Return the [X, Y] coordinate for the center point of the cell that contains the specified text.  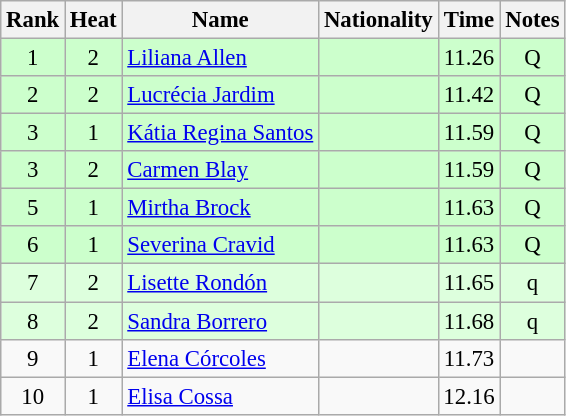
5 [33, 208]
11.73 [469, 358]
12.16 [469, 396]
Notes [532, 20]
Mirtha Brock [220, 208]
11.65 [469, 283]
11.42 [469, 95]
Name [220, 20]
Lucrécia Jardim [220, 95]
11.68 [469, 321]
11.26 [469, 58]
Heat [94, 20]
Carmen Blay [220, 170]
Elena Córcoles [220, 358]
10 [33, 396]
Elisa Cossa [220, 396]
Sandra Borrero [220, 321]
8 [33, 321]
Kátia Regina Santos [220, 133]
Severina Cravid [220, 245]
9 [33, 358]
Time [469, 20]
6 [33, 245]
Rank [33, 20]
Nationality [378, 20]
7 [33, 283]
Lisette Rondón [220, 283]
Liliana Allen [220, 58]
